Find where the given text appears and provide that cell's center as [X, Y] coordinate. 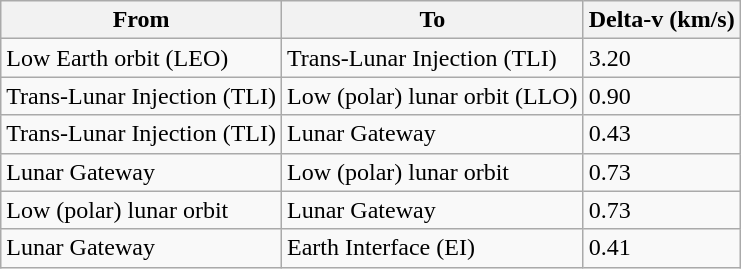
0.41 [662, 248]
Low Earth orbit (LEO) [142, 58]
Low (polar) lunar orbit (LLO) [433, 96]
To [433, 20]
0.90 [662, 96]
Earth Interface (EI) [433, 248]
0.43 [662, 134]
Delta-v (km/s) [662, 20]
From [142, 20]
3.20 [662, 58]
